Identify which cell holds the provided text, then report its [X, Y] central coordinate. 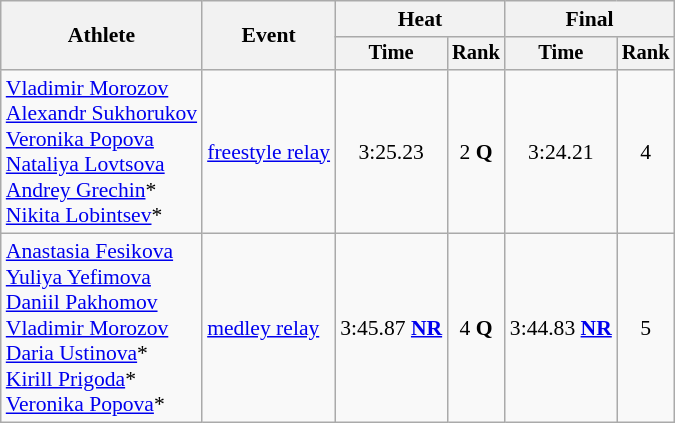
4 Q [476, 328]
freestyle relay [268, 152]
4 [646, 152]
Vladimir MorozovAlexandr SukhorukovVeronika PopovaNataliya LovtsovaAndrey Grechin*Nikita Lobintsev* [102, 152]
5 [646, 328]
Athlete [102, 36]
medley relay [268, 328]
Final [590, 19]
3:45.87 NR [391, 328]
3:25.23 [391, 152]
Event [268, 36]
2 Q [476, 152]
Heat [420, 19]
3:24.21 [561, 152]
3:44.83 NR [561, 328]
Anastasia FesikovaYuliya YefimovaDaniil PakhomovVladimir MorozovDaria Ustinova*Kirill Prigoda*Veronika Popova* [102, 328]
